Output the (X, Y) coordinate of the center of the cell containing the given text.  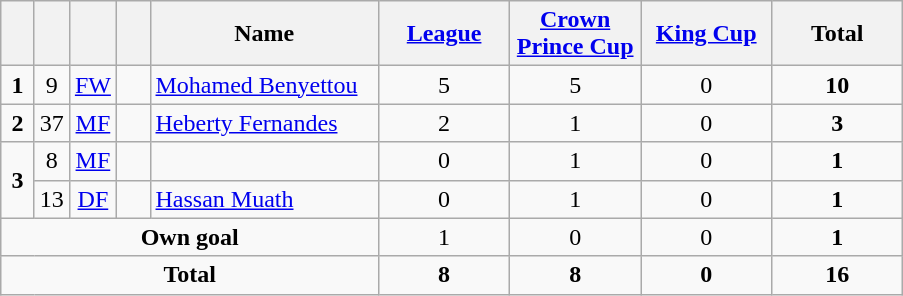
Heberty Fernandes (264, 123)
16 (838, 275)
13 (52, 199)
League (444, 34)
DF (92, 199)
Crown Prince Cup (576, 34)
37 (52, 123)
9 (52, 85)
Own goal (190, 237)
FW (92, 85)
10 (838, 85)
Hassan Muath (264, 199)
Name (264, 34)
Mohamed Benyettou (264, 85)
King Cup (706, 34)
